Identify which cell holds the provided text, then report its (x, y) central coordinate. 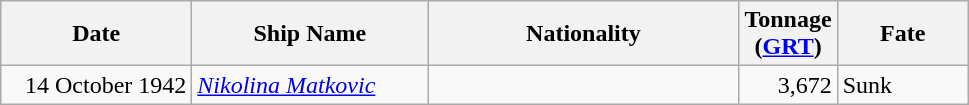
14 October 1942 (96, 85)
Sunk (902, 85)
Tonnage(GRT) (788, 34)
Date (96, 34)
Nationality (584, 34)
Nikolina Matkovic (310, 85)
Fate (902, 34)
3,672 (788, 85)
Ship Name (310, 34)
